Search for the cell housing the specified text and yield its [x, y] center coordinate. 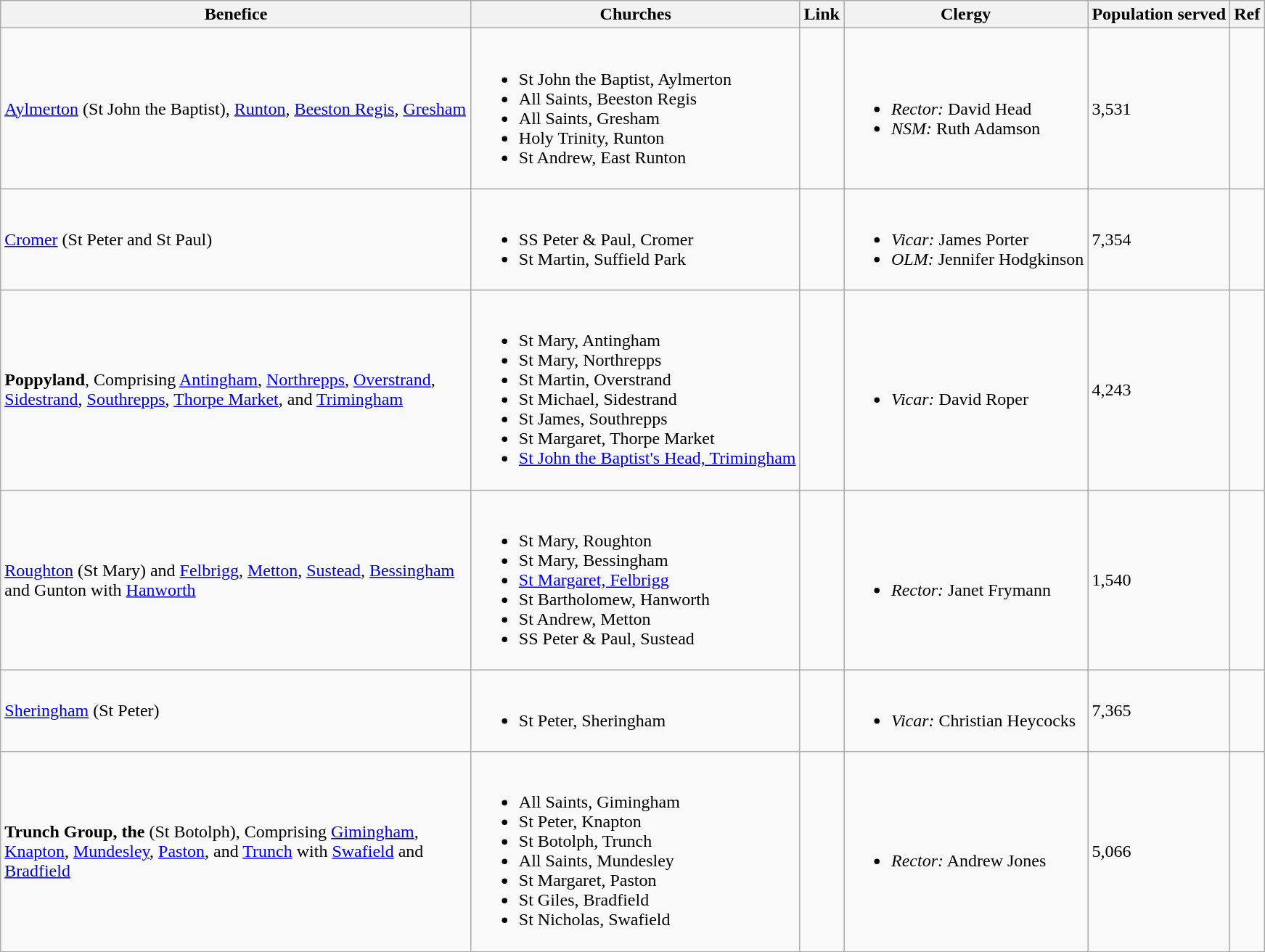
Aylmerton (St John the Baptist), Runton, Beeston Regis, Gresham [237, 109]
3,531 [1159, 109]
Population served [1159, 15]
Trunch Group, the (St Botolph), Comprising Gimingham, Knapton, Mundesley, Paston, and Trunch with Swafield and Bradfield [237, 852]
St John the Baptist, AylmertonAll Saints, Beeston RegisAll Saints, GreshamHoly Trinity, RuntonSt Andrew, East Runton [636, 109]
St Mary, RoughtonSt Mary, BessinghamSt Margaret, FelbriggSt Bartholomew, HanworthSt Andrew, MettonSS Peter & Paul, Sustead [636, 580]
5,066 [1159, 852]
7,365 [1159, 711]
Sheringham (St Peter) [237, 711]
SS Peter & Paul, CromerSt Martin, Suffield Park [636, 239]
Rector: David HeadNSM: Ruth Adamson [965, 109]
Clergy [965, 15]
Roughton (St Mary) and Felbrigg, Metton, Sustead, Bessingham and Gunton with Hanworth [237, 580]
All Saints, GiminghamSt Peter, KnaptonSt Botolph, TrunchAll Saints, MundesleySt Margaret, PastonSt Giles, BradfieldSt Nicholas, Swafield [636, 852]
4,243 [1159, 390]
7,354 [1159, 239]
Benefice [237, 15]
Link [822, 15]
St Peter, Sheringham [636, 711]
Churches [636, 15]
Rector: Janet Frymann [965, 580]
Rector: Andrew Jones [965, 852]
1,540 [1159, 580]
Vicar: David Roper [965, 390]
Vicar: Christian Heycocks [965, 711]
Ref [1247, 15]
Poppyland, Comprising Antingham, Northrepps, Overstrand, Sidestrand, Southrepps, Thorpe Market, and Trimingham [237, 390]
Cromer (St Peter and St Paul) [237, 239]
Vicar: James PorterOLM: Jennifer Hodgkinson [965, 239]
